Provide the [x, y] coordinate of the cell's center where the given text is located.  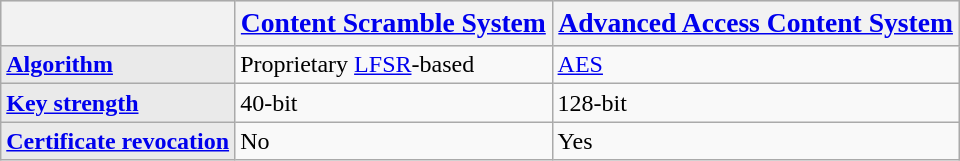
Yes [756, 141]
Content Scramble System [394, 24]
Key strength [118, 103]
Algorithm [118, 65]
No [394, 141]
Proprietary LFSR-based [394, 65]
40-bit [394, 103]
128-bit [756, 103]
Certificate revocation [118, 141]
Advanced Access Content System [756, 24]
AES [756, 65]
